Determine the [x, y] coordinate at the center of the cell enclosing the given text.  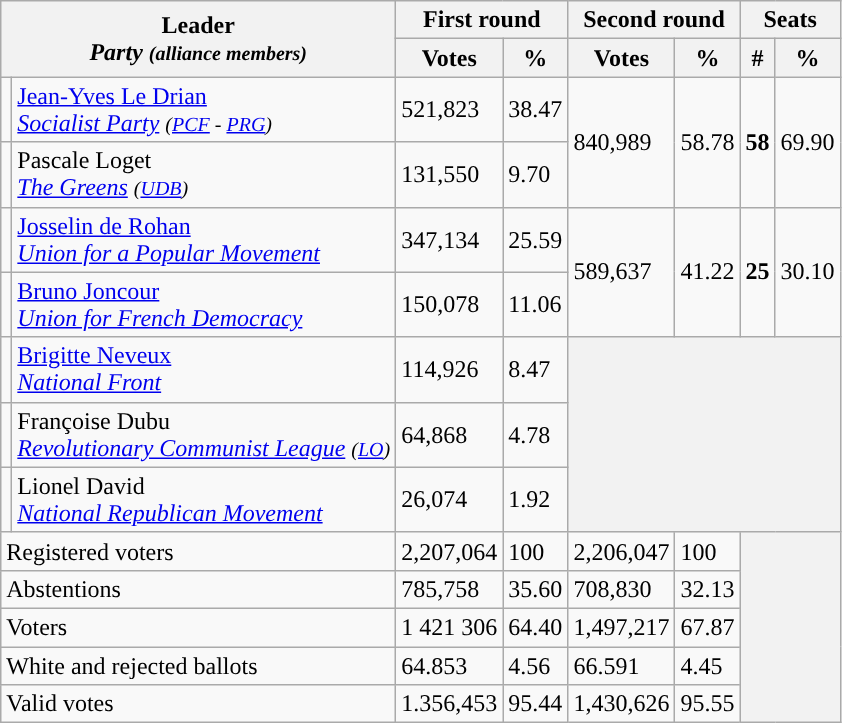
58.78 [708, 142]
785,758 [450, 589]
131,550 [450, 174]
2,207,064 [450, 551]
Josselin de RohanUnion for a Popular Movement [204, 240]
Bruno JoncourUnion for French Democracy [204, 304]
4.78 [536, 434]
347,134 [450, 240]
8.47 [536, 370]
Abstentions [198, 589]
840,989 [622, 142]
1.92 [536, 500]
1,497,217 [622, 627]
Second round [654, 20]
Voters [198, 627]
114,926 [450, 370]
Brigitte NeveuxNational Front [204, 370]
35.60 [536, 589]
11.06 [536, 304]
Jean-Yves Le DrianSocialist Party (PCF - PRG) [204, 110]
95.44 [536, 704]
Seats [790, 20]
150,078 [450, 304]
LeaderParty (alliance members) [198, 39]
30.10 [808, 272]
708,830 [622, 589]
95.55 [708, 704]
First round [482, 20]
Registered voters [198, 551]
Valid votes [198, 704]
4.56 [536, 665]
521,823 [450, 110]
25.59 [536, 240]
69.90 [808, 142]
1 421 306 [450, 627]
Pascale LogetThe Greens (UDB) [204, 174]
26,074 [450, 500]
64,868 [450, 434]
64.853 [450, 665]
1.356,453 [450, 704]
4.45 [708, 665]
Françoise DubuRevolutionary Communist League (LO) [204, 434]
64.40 [536, 627]
38.47 [536, 110]
58 [758, 142]
1,430,626 [622, 704]
67.87 [708, 627]
Lionel DavidNational Republican Movement [204, 500]
41.22 [708, 272]
9.70 [536, 174]
66.591 [622, 665]
32.13 [708, 589]
White and rejected ballots [198, 665]
25 [758, 272]
589,637 [622, 272]
2,206,047 [622, 551]
# [758, 58]
